Output the (X, Y) coordinate of the center of the cell containing the given text.  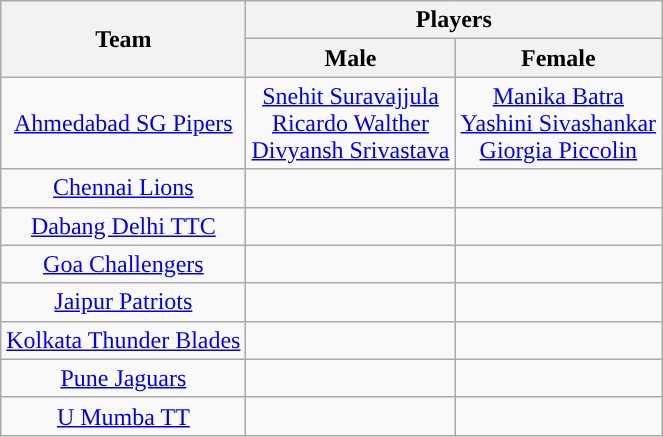
Team (124, 39)
Snehit Suravajjula Ricardo Walther Divyansh Srivastava (350, 123)
Female (558, 58)
Ahmedabad SG Pipers (124, 123)
Kolkata Thunder Blades (124, 340)
Chennai Lions (124, 188)
Goa Challengers (124, 264)
Male (350, 58)
U Mumba TT (124, 416)
Pune Jaguars (124, 378)
Manika Batra Yashini Sivashankar Giorgia Piccolin (558, 123)
Jaipur Patriots (124, 302)
Dabang Delhi TTC (124, 226)
Players (454, 20)
